Find where the given text appears and provide that cell's center as [X, Y] coordinate. 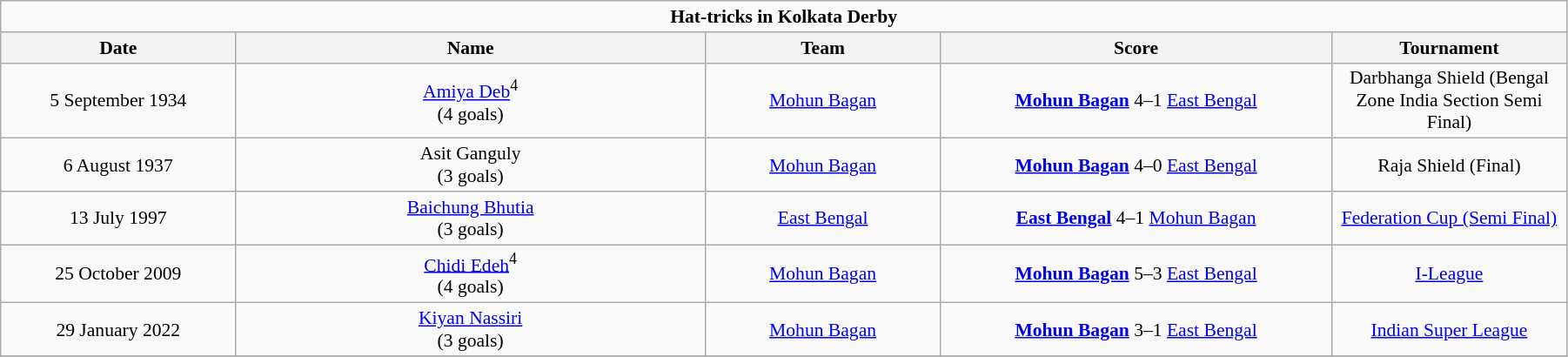
Mohun Bagan 5–3 East Bengal [1136, 273]
Darbhanga Shield (Bengal Zone India Section Semi Final) [1449, 101]
I-League [1449, 273]
East Bengal [823, 218]
Mohun Bagan 4–1 East Bengal [1136, 101]
Federation Cup (Semi Final) [1449, 218]
Chidi Edeh4(4 goals) [471, 273]
29 January 2022 [118, 329]
5 September 1934 [118, 101]
Asit Ganguly(3 goals) [471, 165]
Name [471, 48]
Raja Shield (Final) [1449, 165]
Score [1136, 48]
Hat-tricks in Kolkata Derby [784, 17]
Kiyan Nassiri(3 goals) [471, 329]
Mohun Bagan 4–0 East Bengal [1136, 165]
13 July 1997 [118, 218]
Team [823, 48]
Baichung Bhutia(3 goals) [471, 218]
Tournament [1449, 48]
Mohun Bagan 3–1 East Bengal [1136, 329]
East Bengal 4–1 Mohun Bagan [1136, 218]
Date [118, 48]
Indian Super League [1449, 329]
25 October 2009 [118, 273]
Amiya Deb4(4 goals) [471, 101]
6 August 1937 [118, 165]
